Locate the cell with the specified text and output its [x, y] center coordinate. 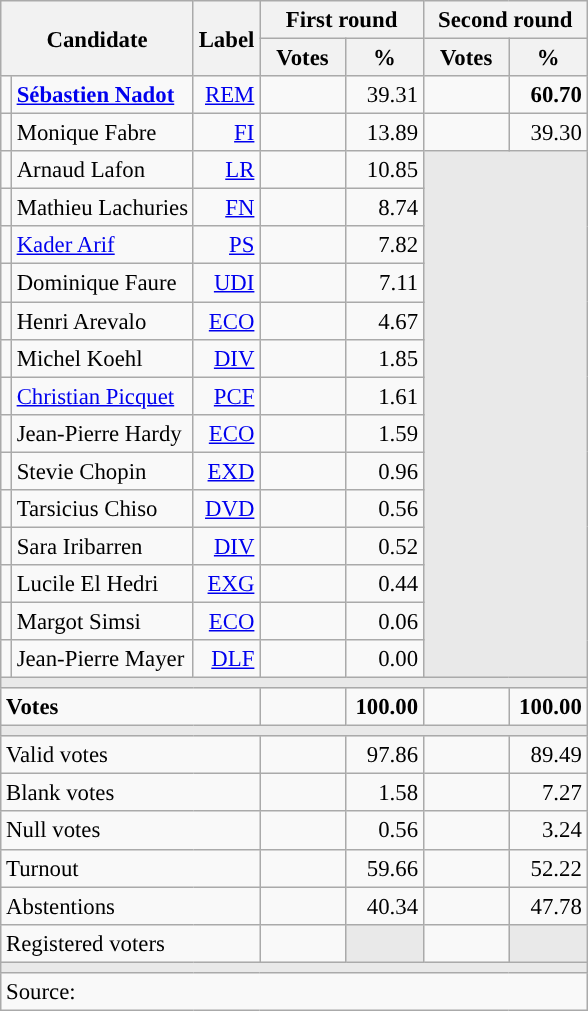
40.34 [384, 906]
FN [226, 208]
DLF [226, 659]
Abstentions [130, 906]
Jean-Pierre Hardy [102, 433]
Lucile El Hedri [102, 584]
Monique Fabre [102, 133]
LR [226, 170]
59.66 [384, 868]
Christian Picquet [102, 396]
Second round [505, 20]
0.44 [384, 584]
First round [342, 20]
Source: [294, 992]
1.85 [384, 358]
1.59 [384, 433]
Kader Arif [102, 245]
Candidate [98, 38]
Arnaud Lafon [102, 170]
4.67 [384, 321]
EXG [226, 584]
7.27 [548, 793]
REM [226, 95]
1.61 [384, 396]
Label [226, 38]
PCF [226, 396]
Jean-Pierre Mayer [102, 659]
3.24 [548, 831]
0.06 [384, 621]
DVD [226, 509]
47.78 [548, 906]
Mathieu Lachuries [102, 208]
0.52 [384, 546]
Blank votes [130, 793]
7.11 [384, 283]
7.82 [384, 245]
0.00 [384, 659]
89.49 [548, 755]
8.74 [384, 208]
Sébastien Nadot [102, 95]
52.22 [548, 868]
1.58 [384, 793]
Valid votes [130, 755]
Dominique Faure [102, 283]
UDI [226, 283]
39.30 [548, 133]
FI [226, 133]
Turnout [130, 868]
Margot Simsi [102, 621]
Henri Arevalo [102, 321]
Sara Iribarren [102, 546]
97.86 [384, 755]
Tarsicius Chiso [102, 509]
Michel Koehl [102, 358]
Registered voters [130, 943]
39.31 [384, 95]
Null votes [130, 831]
13.89 [384, 133]
10.85 [384, 170]
EXD [226, 471]
Stevie Chopin [102, 471]
PS [226, 245]
60.70 [548, 95]
0.96 [384, 471]
